Search for the cell housing the specified text and yield its [x, y] center coordinate. 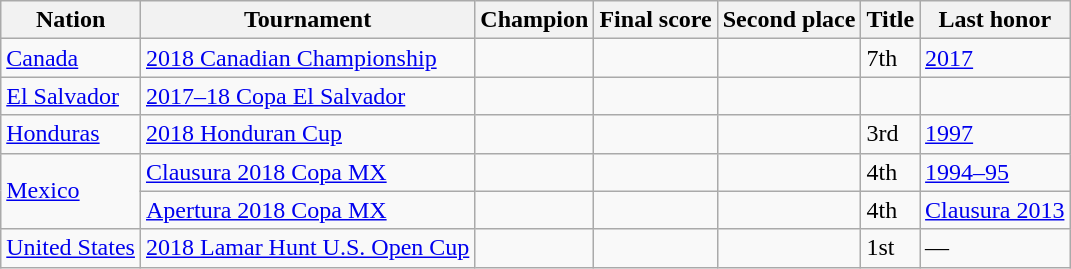
Last honor [995, 20]
United States [71, 248]
Final score [656, 20]
Clausura 2018 Copa MX [307, 172]
Canada [71, 58]
1994–95 [995, 172]
Honduras [71, 134]
2018 Canadian Championship [307, 58]
Mexico [71, 191]
Apertura 2018 Copa MX [307, 210]
— [995, 248]
7th [890, 58]
2017–18 Copa El Salvador [307, 96]
Clausura 2013 [995, 210]
Nation [71, 20]
Second place [789, 20]
Title [890, 20]
2017 [995, 58]
3rd [890, 134]
2018 Honduran Cup [307, 134]
Champion [534, 20]
Tournament [307, 20]
2018 Lamar Hunt U.S. Open Cup [307, 248]
1st [890, 248]
1997 [995, 134]
El Salvador [71, 96]
